Pinpoint the cell where the given text exists, returning its [x, y] midpoint coordinate. 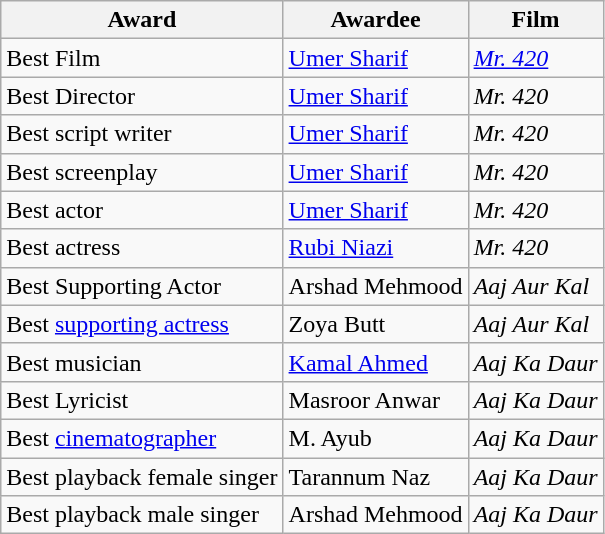
Best Director [142, 96]
Best actress [142, 248]
Zoya Butt [376, 324]
Award [142, 20]
Best Supporting Actor [142, 286]
M. Ayub [376, 438]
Best Film [142, 58]
Tarannum Naz [376, 477]
Best playback female singer [142, 477]
Film [536, 20]
Masroor Anwar [376, 400]
Best script writer [142, 134]
Best supporting actress [142, 324]
Kamal Ahmed [376, 362]
Best Lyricist [142, 400]
Best playback male singer [142, 515]
Best actor [142, 210]
Best cinematographer [142, 438]
Rubi Niazi [376, 248]
Awardee [376, 20]
Best screenplay [142, 172]
Best musician [142, 362]
